Locate the cell with the specified text and output its (X, Y) center coordinate. 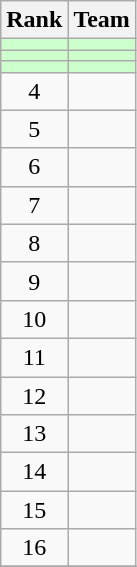
16 (34, 548)
8 (34, 243)
5 (34, 129)
10 (34, 319)
15 (34, 510)
Rank (34, 20)
7 (34, 205)
11 (34, 357)
4 (34, 91)
13 (34, 434)
9 (34, 281)
12 (34, 395)
Team (102, 20)
14 (34, 472)
6 (34, 167)
